From the cell containing the given text, extract its center point as [X, Y] coordinate. 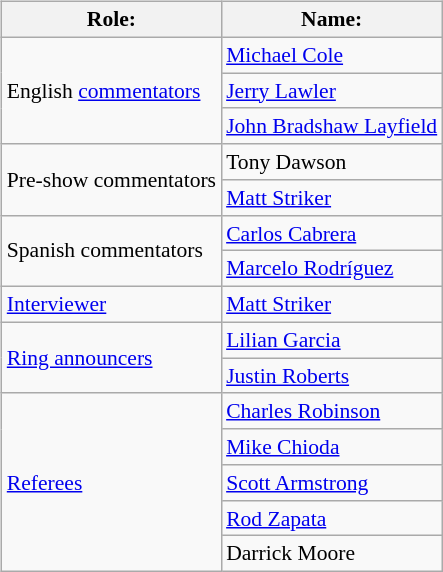
Charles Robinson [332, 411]
Rod Zapata [332, 518]
Role: [112, 20]
Lilian Garcia [332, 340]
Michael Cole [332, 55]
Pre-show commentators [112, 180]
Justin Roberts [332, 376]
Spanish commentators [112, 250]
Darrick Moore [332, 554]
Name: [332, 20]
Marcelo Rodríguez [332, 269]
Interviewer [112, 305]
Jerry Lawler [332, 91]
John Bradshaw Layfield [332, 126]
Mike Chioda [332, 447]
Tony Dawson [332, 162]
Ring announcers [112, 358]
English commentators [112, 90]
Referees [112, 482]
Scott Armstrong [332, 483]
Carlos Cabrera [332, 233]
